Return [x, y] of the center of cell containing provided text 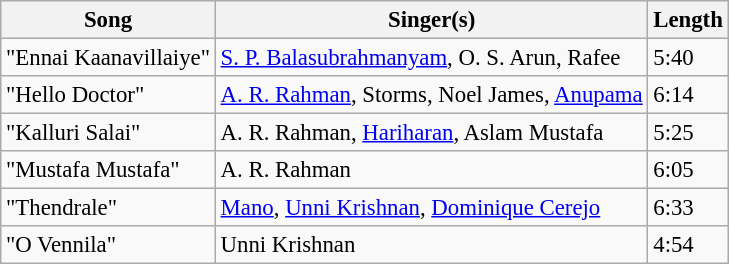
6:05 [688, 170]
"Hello Doctor" [108, 95]
Singer(s) [432, 20]
Length [688, 20]
"Ennai Kaanavillaiye" [108, 58]
Mano, Unni Krishnan, Dominique Cerejo [432, 208]
A. R. Rahman, Hariharan, Aslam Mustafa [432, 133]
"Kalluri Salai" [108, 133]
6:33 [688, 208]
Song [108, 20]
"O Vennila" [108, 245]
A. R. Rahman, Storms, Noel James, Anupama [432, 95]
4:54 [688, 245]
S. P. Balasubrahmanyam, O. S. Arun, Rafee [432, 58]
A. R. Rahman [432, 170]
5:40 [688, 58]
6:14 [688, 95]
"Thendrale" [108, 208]
"Mustafa Mustafa" [108, 170]
Unni Krishnan [432, 245]
5:25 [688, 133]
